Provide the (X, Y) coordinate of the cell's center where the given text is located.  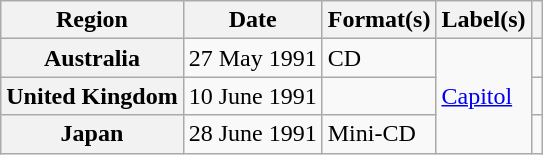
Date (252, 20)
Format(s) (379, 20)
Region (92, 20)
27 May 1991 (252, 58)
United Kingdom (92, 96)
Australia (92, 58)
CD (379, 58)
28 June 1991 (252, 134)
Mini-CD (379, 134)
Capitol (484, 96)
Label(s) (484, 20)
Japan (92, 134)
10 June 1991 (252, 96)
